Extract the (X, Y) coordinate from the center of the cell holding the provided text.  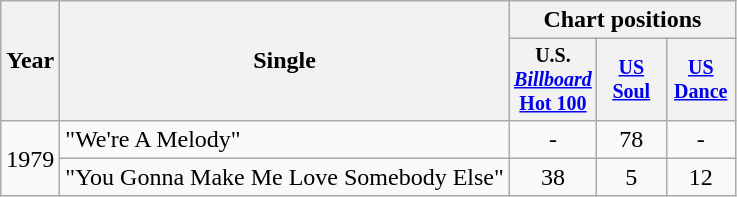
Year (30, 61)
U.S. Billboard Hot 100 (552, 80)
"We're A Melody" (285, 139)
Chart positions (622, 20)
12 (700, 177)
38 (552, 177)
78 (632, 139)
USSoul (632, 80)
1979 (30, 158)
Single (285, 61)
5 (632, 177)
"You Gonna Make Me Love Somebody Else" (285, 177)
USDance (700, 80)
